Locate the cell with the specified text and output its [X, Y] center coordinate. 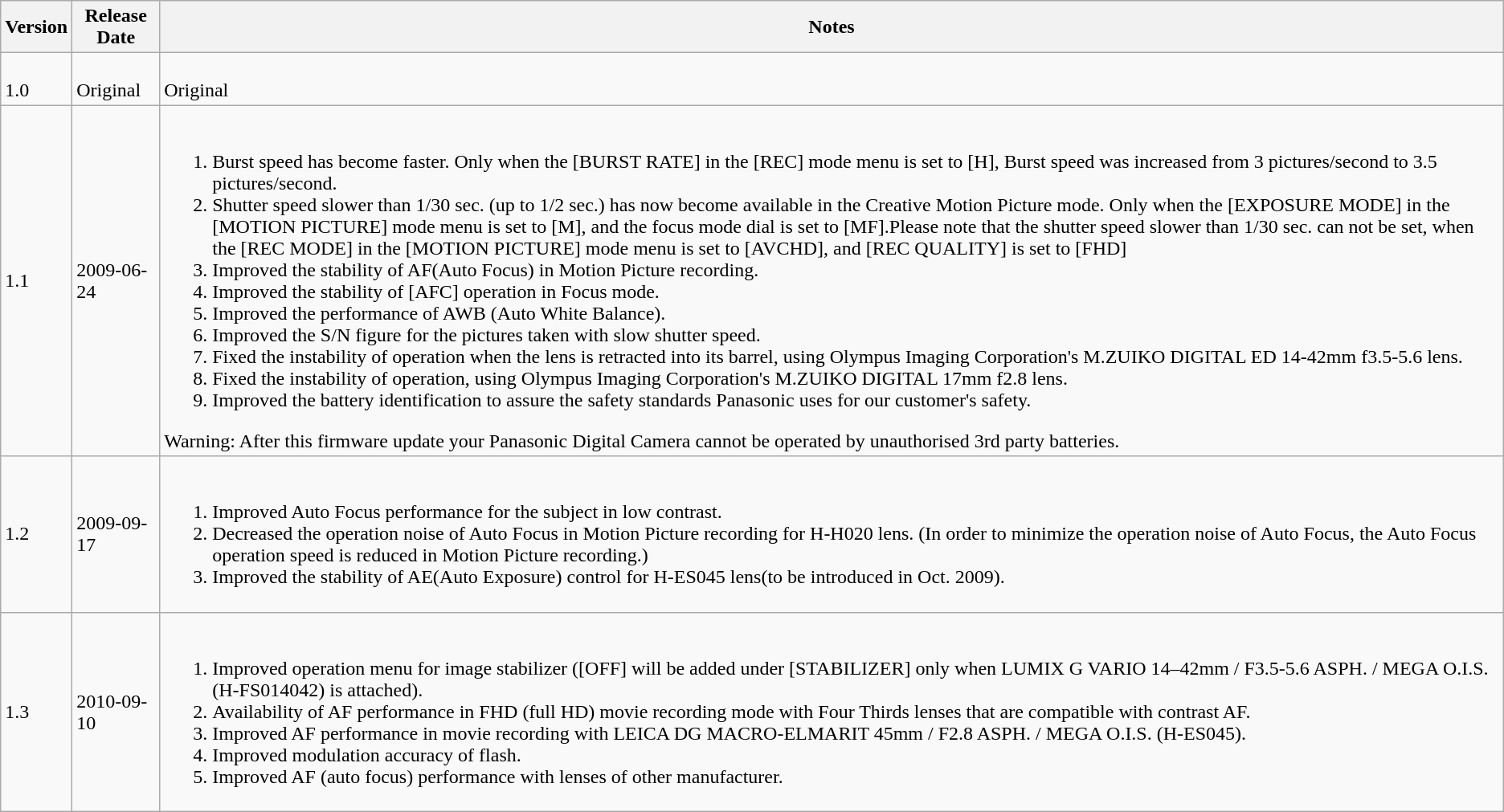
2009-09-17 [116, 534]
1.3 [37, 712]
2009-06-24 [116, 281]
Release Date [116, 27]
Notes [832, 27]
1.2 [37, 534]
1.1 [37, 281]
2010-09-10 [116, 712]
1.0 [37, 79]
Version [37, 27]
